Find where the given text appears and provide that cell's center as (x, y) coordinate. 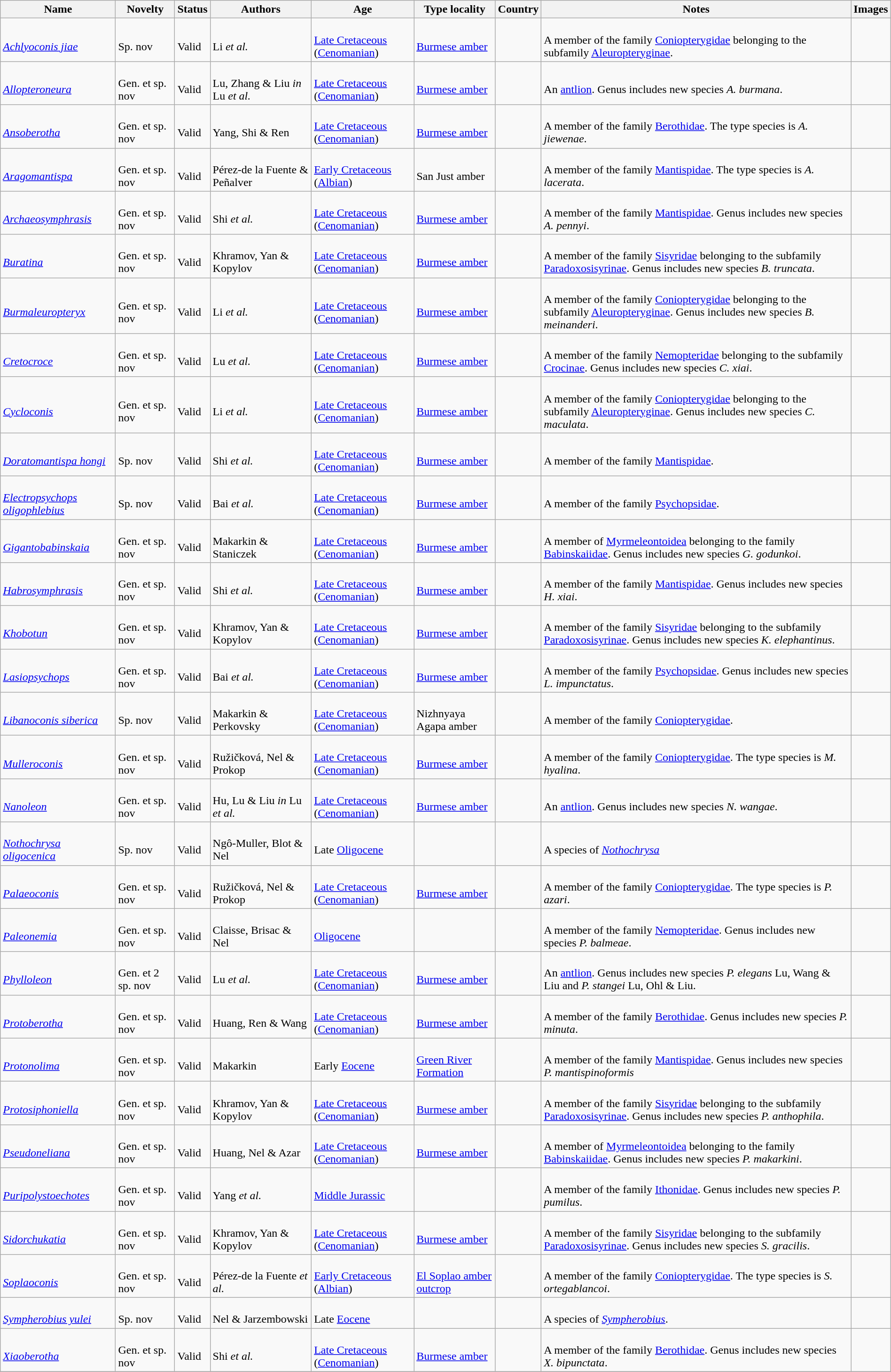
Early Eocene (363, 1060)
Lasiopsychops (58, 671)
A member of the family Berothidae. The type species is A. jiewenae. (696, 126)
Ngô-Muller, Blot & Nel (261, 844)
A member of the family Sisyridae belonging to the subfamily Paradoxosisyrinae. Genus includes new species P. anthophila. (696, 1103)
An antlion. Genus includes new species P. elegans Lu, Wang & Liu and P. stangei Lu, Ohl & Liu. (696, 973)
Achlyoconis jiae (58, 40)
Nel & Jarzembowski (261, 1313)
Archaeosymphrasis (58, 213)
Habrosymphrasis (58, 584)
Puripolystoechotes (58, 1189)
Sidorchukatia (58, 1232)
A member of the family Psychopsidae. (696, 497)
A member of the family Coniopterygidae belonging to the subfamily Aleuropteryginae. Genus includes new species C. maculata. (696, 405)
A member of the family Mantispidae. (696, 454)
Type locality (455, 9)
A member of the family Mantispidae. The type species is A. lacerata. (696, 170)
Paleonemia (58, 930)
Nothochrysa oligocenica (58, 844)
San Just amber (455, 170)
Cretocroce (58, 355)
A member of the family Nemopteridae belonging to the subfamily Crocinae. Genus includes new species C. xiai. (696, 355)
Authors (261, 9)
A member of Myrmeleontoidea belonging to the family Babinskaiidae. Genus includes new species G. godunkoi. (696, 541)
A member of the family Nemopteridae. Genus includes new species P. balmeae. (696, 930)
Aragomantispa (58, 170)
Pérez-de la Fuente & Peñalver (261, 170)
A member of the family Coniopterygidae. The type species is P. azari. (696, 887)
Status (193, 9)
Palaeoconis (58, 887)
Oligocene (363, 930)
A member of the family Mantispidae. Genus includes new species P. mantispinoformis (696, 1060)
Makarkin & Staniczek (261, 541)
Makarkin & Perkovsky (261, 714)
Nizhnyaya Agapa amber (455, 714)
A member of the family Coniopterygidae belonging to the subfamily Aleuropteryginae. (696, 40)
Huang, Nel & Azar (261, 1146)
Soplaoconis (58, 1276)
A member of the family Coniopterygidae. (696, 714)
Late Eocene (363, 1313)
El Soplao amber outcrop (455, 1276)
Buratina (58, 256)
A member of the family Berothidae. Genus includes new species P. minuta. (696, 1016)
A member of the family Sisyridae belonging to the subfamily Paradoxosisyrinae. Genus includes new species S. gracilis. (696, 1232)
Ansoberotha (58, 126)
A member of the family Coniopterygidae. The type species is M. hyalina. (696, 757)
A member of the family Mantispidae. Genus includes new species H. xiai. (696, 584)
Name (58, 9)
Yang et al. (261, 1189)
Country (518, 9)
A member of the family Berothidae. Genus includes new species X. bipunctata. (696, 1350)
Notes (696, 9)
A species of Nothochrysa (696, 844)
Huang, Ren & Wang (261, 1016)
Khobotun (58, 628)
Nanoleon (58, 800)
Doratomantispa hongi (58, 454)
Images (871, 9)
Gigantobabinskaia (58, 541)
Protosiphoniella (58, 1103)
A member of the family Psychopsidae. Genus includes new species L. impunctatus. (696, 671)
A member of the family Coniopterygidae belonging to the subfamily Aleuropteryginae. Genus includes new species B. meinanderi. (696, 305)
Phylloleon (58, 973)
Cycloconis (58, 405)
Makarkin (261, 1060)
Sympherobius yulei (58, 1313)
Hu, Lu & Liu in Lu et al. (261, 800)
Pérez-de la Fuente et al. (261, 1276)
A member of the family Sisyridae belonging to the subfamily Paradoxosisyrinae. Genus includes new species B. truncata. (696, 256)
A member of the family Ithonidae. Genus includes new species P. pumilus. (696, 1189)
Protonolima (58, 1060)
A member of the family Coniopterygidae. The type species is S. ortegablancoi. (696, 1276)
Yang, Shi & Ren (261, 126)
Lu, Zhang & Liu in Lu et al. (261, 83)
Green River Formation (455, 1060)
Mulleroconis (58, 757)
Gen. et 2 sp. nov (145, 973)
Novelty (145, 9)
Claisse, Brisac & Nel (261, 930)
A member of the family Mantispidae. Genus includes new species A. pennyi. (696, 213)
Age (363, 9)
Xiaoberotha (58, 1350)
An antlion. Genus includes new species N. wangae. (696, 800)
Libanoconis siberica (58, 714)
Burmaleuropteryx (58, 305)
An antlion. Genus includes new species A. burmana. (696, 83)
A member of Myrmeleontoidea belonging to the family Babinskaiidae. Genus includes new species P. makarkini. (696, 1146)
Electropsychops oligophlebius (58, 497)
Protoberotha (58, 1016)
A member of the family Sisyridae belonging to the subfamily Paradoxosisyrinae. Genus includes new species K. elephantinus. (696, 628)
Allopteroneura (58, 83)
Middle Jurassic (363, 1189)
Late Oligocene (363, 844)
Pseudoneliana (58, 1146)
A species of Sympherobius. (696, 1313)
